Return the [X, Y] coordinate for the center point of the cell that contains the specified text.  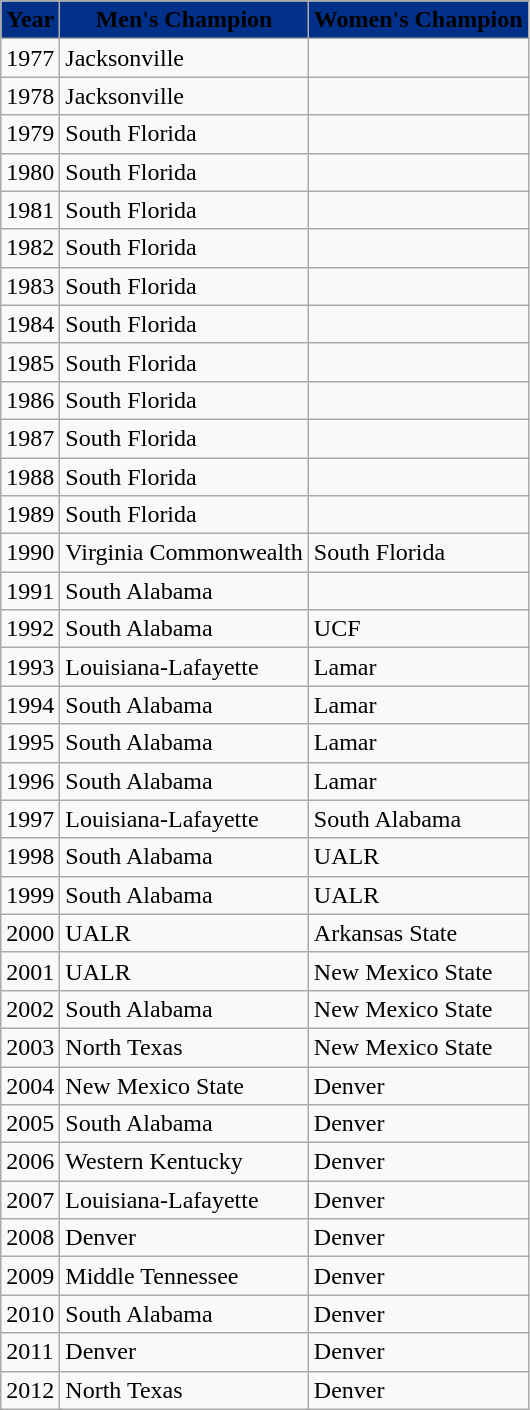
2009 [30, 1276]
1977 [30, 58]
Middle Tennessee [184, 1276]
1989 [30, 515]
1997 [30, 819]
1983 [30, 286]
2010 [30, 1314]
2011 [30, 1352]
2006 [30, 1162]
1980 [30, 172]
1988 [30, 477]
1985 [30, 362]
1996 [30, 781]
2002 [30, 1009]
Women's Champion [418, 20]
2000 [30, 933]
Virginia Commonwealth [184, 553]
1999 [30, 895]
1995 [30, 743]
1987 [30, 438]
1991 [30, 591]
2003 [30, 1047]
1998 [30, 857]
Arkansas State [418, 933]
1982 [30, 248]
UCF [418, 629]
2012 [30, 1390]
Men's Champion [184, 20]
1990 [30, 553]
2005 [30, 1124]
2008 [30, 1238]
1984 [30, 324]
Western Kentucky [184, 1162]
2004 [30, 1085]
1994 [30, 705]
Year [30, 20]
1979 [30, 134]
1993 [30, 667]
1978 [30, 96]
2007 [30, 1200]
2001 [30, 971]
1992 [30, 629]
1986 [30, 400]
1981 [30, 210]
